Detect which cell encompasses the target text, then output its [X, Y] center coordinate. 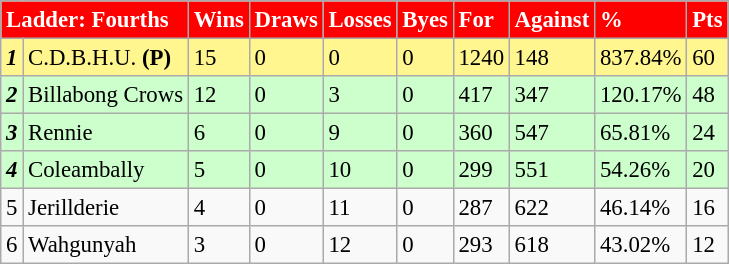
Losses [360, 20]
360 [481, 133]
C.D.B.H.U. (P) [106, 58]
Draws [286, 20]
10 [360, 170]
Coleambally [106, 170]
287 [481, 208]
347 [552, 95]
20 [708, 170]
24 [708, 133]
417 [481, 95]
46.14% [641, 208]
1240 [481, 58]
Jerillderie [106, 208]
60 [708, 58]
Pts [708, 20]
9 [360, 133]
15 [218, 58]
Wahgunyah [106, 245]
Wins [218, 20]
622 [552, 208]
1 [12, 58]
618 [552, 245]
293 [481, 245]
120.17% [641, 95]
48 [708, 95]
Byes [425, 20]
54.26% [641, 170]
2 [12, 95]
For [481, 20]
43.02% [641, 245]
65.81% [641, 133]
551 [552, 170]
Ladder: Fourths [95, 20]
16 [708, 208]
11 [360, 208]
Rennie [106, 133]
547 [552, 133]
837.84% [641, 58]
% [641, 20]
299 [481, 170]
148 [552, 58]
Against [552, 20]
Billabong Crows [106, 95]
